Determine the [x, y] coordinate at the center of the cell enclosing the given text.  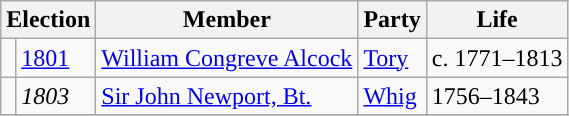
1803 [56, 96]
Election [48, 20]
Sir John Newport, Bt. [227, 96]
Member [227, 20]
William Congreve Alcock [227, 58]
Life [497, 20]
c. 1771–1813 [497, 58]
Party [392, 20]
Whig [392, 96]
1801 [56, 58]
1756–1843 [497, 96]
Tory [392, 58]
